Determine the (X, Y) coordinate at the center of the cell enclosing the given text.  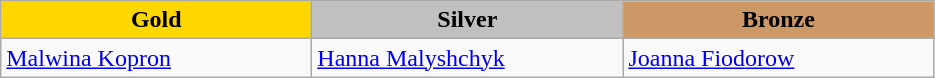
Hanna Malyshchyk (468, 58)
Joanna Fiodorow (778, 58)
Gold (156, 20)
Malwina Kopron (156, 58)
Silver (468, 20)
Bronze (778, 20)
